Search for the cell housing the specified text and yield its [X, Y] center coordinate. 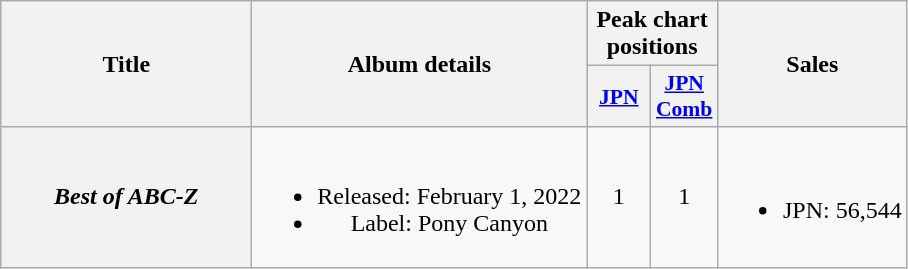
JPN: 56,544 [812, 197]
JPNComb [684, 96]
Sales [812, 64]
JPN [619, 96]
Released: February 1, 2022Label: Pony Canyon [420, 197]
Best of ABC-Z [126, 197]
Album details [420, 64]
Peak chart positions [652, 34]
Title [126, 64]
